Detect which cell encompasses the target text, then output its [x, y] center coordinate. 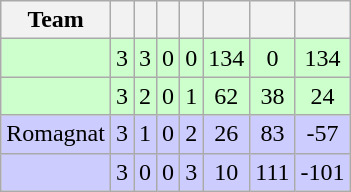
-57 [322, 134]
83 [272, 134]
38 [272, 96]
24 [322, 96]
Romagnat [56, 134]
62 [226, 96]
26 [226, 134]
111 [272, 172]
10 [226, 172]
-101 [322, 172]
Team [56, 20]
